Output the (x, y) coordinate of the center of the cell containing the given text.  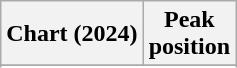
Chart (2024) (72, 34)
Peakposition (189, 34)
